Determine the (X, Y) coordinate at the center of the cell enclosing the given text.  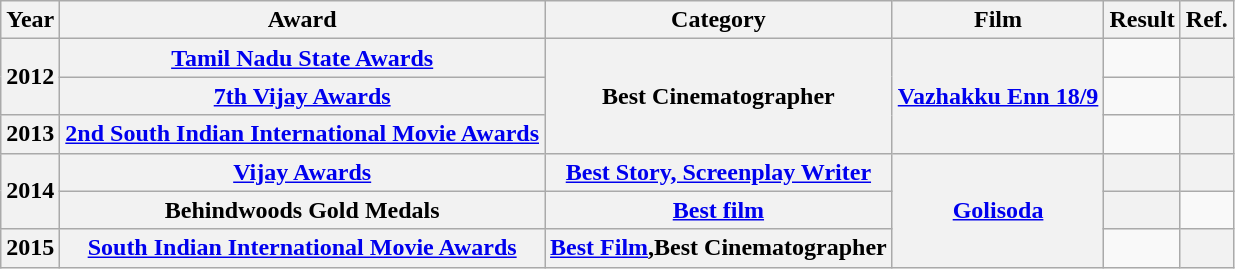
Best Cinematographer (719, 96)
Film (998, 20)
Tamil Nadu State Awards (302, 58)
Best Film,Best Cinematographer (719, 248)
Award (302, 20)
Category (719, 20)
2nd South Indian International Movie Awards (302, 134)
Behindwoods Gold Medals (302, 210)
2015 (30, 248)
2014 (30, 191)
7th Vijay Awards (302, 96)
Vazhakku Enn 18/9 (998, 96)
Year (30, 20)
Best Story, Screenplay Writer (719, 172)
South Indian International Movie Awards (302, 248)
2012 (30, 77)
Golisoda (998, 210)
Vijay Awards (302, 172)
Ref. (1206, 20)
Best film (719, 210)
2013 (30, 134)
Result (1142, 20)
